Find where the given text appears and provide that cell's center as (X, Y) coordinate. 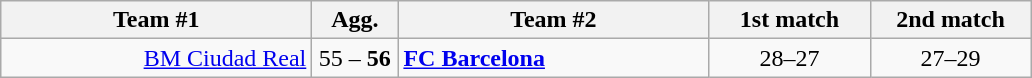
27–29 (950, 58)
55 – 56 (355, 58)
Team #1 (156, 20)
Agg. (355, 20)
1st match (790, 20)
Team #2 (554, 20)
2nd match (950, 20)
FC Barcelona (554, 58)
28–27 (790, 58)
BM Ciudad Real (156, 58)
